Return the (X, Y) coordinate for the center point of the cell that contains the specified text.  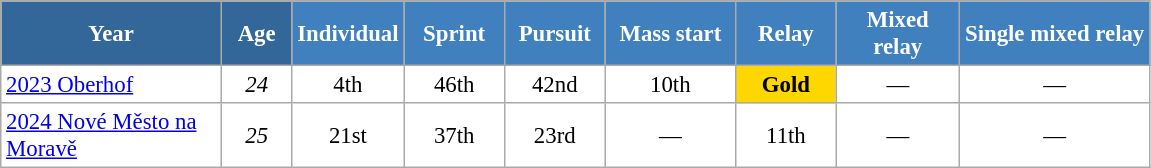
Individual (348, 34)
24 (256, 85)
4th (348, 85)
21st (348, 136)
Mixed relay (898, 34)
Single mixed relay (1054, 34)
10th (670, 85)
Sprint (454, 34)
25 (256, 136)
Mass start (670, 34)
23rd (554, 136)
Relay (786, 34)
Age (256, 34)
Year (112, 34)
46th (454, 85)
Pursuit (554, 34)
11th (786, 136)
37th (454, 136)
Gold (786, 85)
2024 Nové Město na Moravě (112, 136)
2023 Oberhof (112, 85)
42nd (554, 85)
